Identify which cell holds the provided text, then report its (X, Y) central coordinate. 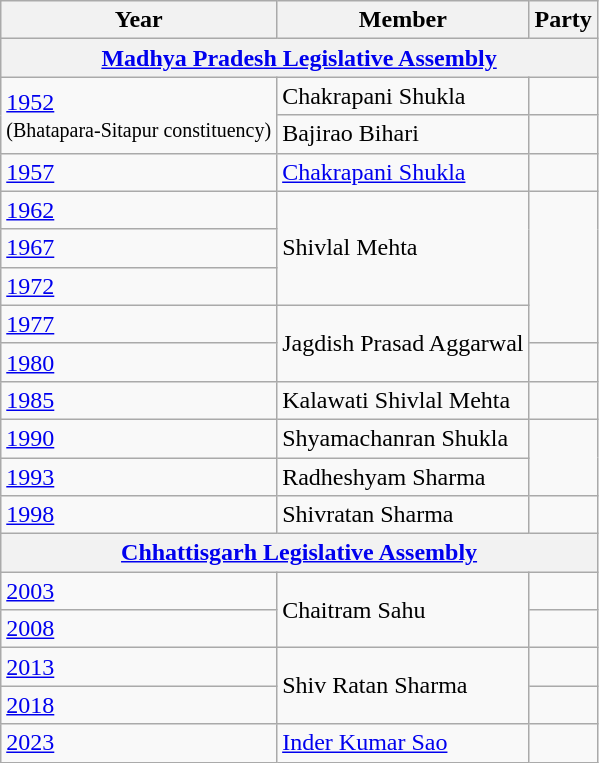
1962 (139, 210)
Jagdish Prasad Aggarwal (403, 343)
1977 (139, 324)
1952(Bhatapara-Sitapur constituency) (139, 115)
2003 (139, 591)
Shivlal Mehta (403, 248)
1972 (139, 286)
Year (139, 20)
1957 (139, 172)
Shyamachanran Shukla (403, 438)
Shivratan Sharma (403, 515)
1980 (139, 362)
Member (403, 20)
Shiv Ratan Sharma (403, 686)
Chaitram Sahu (403, 610)
2018 (139, 705)
Kalawati Shivlal Mehta (403, 400)
1990 (139, 438)
1998 (139, 515)
Radheshyam Sharma (403, 477)
Inder Kumar Sao (403, 743)
1993 (139, 477)
2013 (139, 667)
2023 (139, 743)
Bajirao Bihari (403, 134)
1985 (139, 400)
Party (563, 20)
Madhya Pradesh Legislative Assembly (300, 58)
1967 (139, 248)
Chhattisgarh Legislative Assembly (300, 553)
2008 (139, 629)
